Return [X, Y] of the center of cell containing provided text 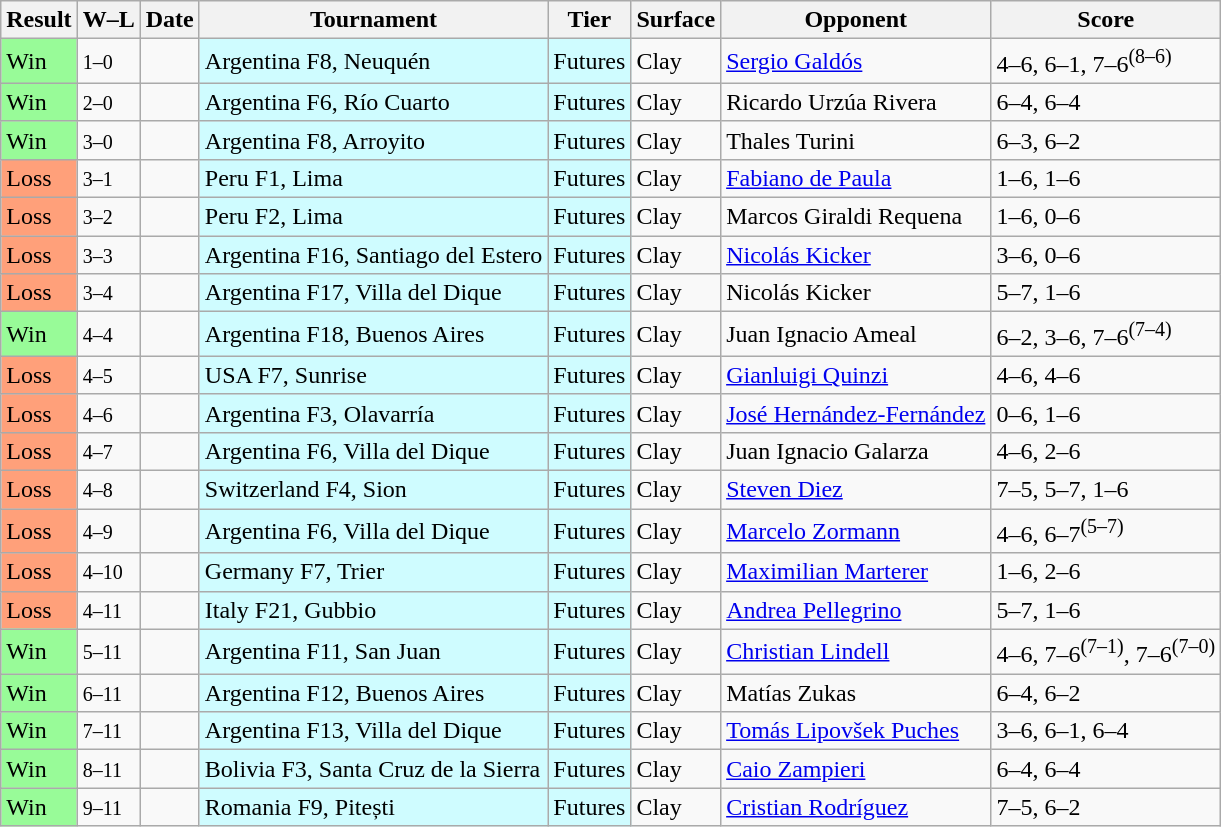
Argentina F8, Neuquén [374, 62]
3–4 [108, 293]
Christian Lindell [856, 652]
Matías Zukas [856, 693]
Peru F1, Lima [374, 178]
3–2 [108, 217]
Surface [676, 20]
3–1 [108, 178]
Bolivia F3, Santa Cruz de la Sierra [374, 769]
Argentina F3, Olavarría [374, 413]
4–11 [108, 610]
Thales Turini [856, 140]
5–11 [108, 652]
Germany F7, Trier [374, 572]
4–10 [108, 572]
4–8 [108, 489]
4–5 [108, 375]
3–3 [108, 255]
W–L [108, 20]
1–6, 2–6 [1106, 572]
Gianluigi Quinzi [856, 375]
Marcelo Zormann [856, 532]
3–0 [108, 140]
Steven Diez [856, 489]
Date [170, 20]
Argentina F17, Villa del Dique [374, 293]
Result [39, 20]
Argentina F12, Buenos Aires [374, 693]
Sergio Galdós [856, 62]
4–6, 6–7(5–7) [1106, 532]
4–7 [108, 451]
Argentina F8, Arroyito [374, 140]
Italy F21, Gubbio [374, 610]
Score [1106, 20]
USA F7, Sunrise [374, 375]
4–4 [108, 334]
Marcos Giraldi Requena [856, 217]
4–6, 6–1, 7–6(8–6) [1106, 62]
2–0 [108, 102]
Argentina F16, Santiago del Estero [374, 255]
6–11 [108, 693]
4–6, 7–6(7–1), 7–6(7–0) [1106, 652]
6–2, 3–6, 7–6(7–4) [1106, 334]
Caio Zampieri [856, 769]
Peru F2, Lima [374, 217]
7–11 [108, 731]
Opponent [856, 20]
Cristian Rodríguez [856, 807]
Switzerland F4, Sion [374, 489]
4–6 [108, 413]
Fabiano de Paula [856, 178]
Tier [590, 20]
6–3, 6–2 [1106, 140]
Argentina F18, Buenos Aires [374, 334]
Andrea Pellegrino [856, 610]
8–11 [108, 769]
Argentina F6, Río Cuarto [374, 102]
6–4, 6–2 [1106, 693]
Ricardo Urzúa Rivera [856, 102]
Tournament [374, 20]
1–6, 0–6 [1106, 217]
1–6, 1–6 [1106, 178]
0–6, 1–6 [1106, 413]
Juan Ignacio Galarza [856, 451]
4–6, 2–6 [1106, 451]
Argentina F13, Villa del Dique [374, 731]
José Hernández-Fernández [856, 413]
Maximilian Marterer [856, 572]
Argentina F11, San Juan [374, 652]
Romania F9, Pitești [374, 807]
4–9 [108, 532]
Juan Ignacio Ameal [856, 334]
3–6, 6–1, 6–4 [1106, 731]
7–5, 6–2 [1106, 807]
1–0 [108, 62]
9–11 [108, 807]
Tomás Lipovšek Puches [856, 731]
3–6, 0–6 [1106, 255]
7–5, 5–7, 1–6 [1106, 489]
4–6, 4–6 [1106, 375]
